For the text-containing cell, return its midpoint in [X, Y] coordinate format. 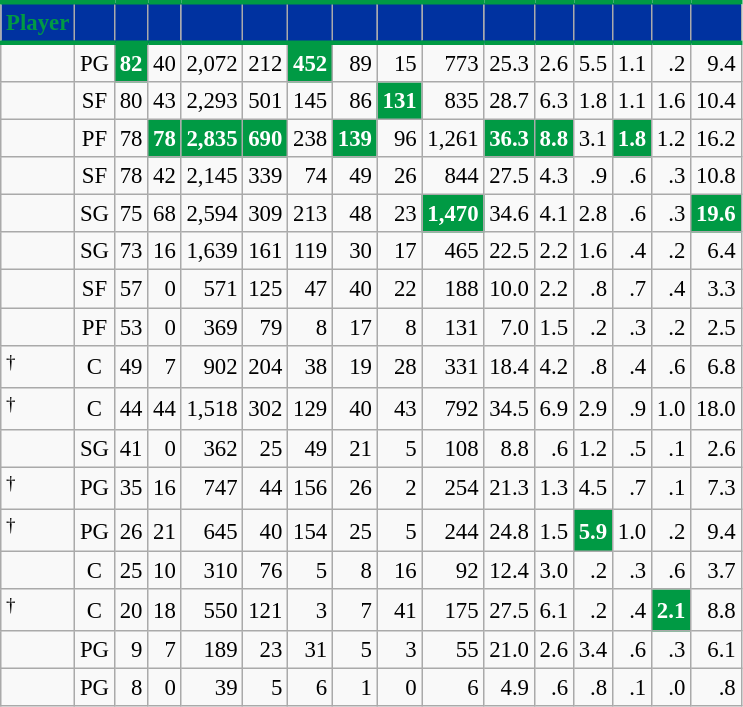
20 [130, 610]
34.5 [509, 408]
3.7 [716, 571]
3.4 [592, 650]
92 [453, 571]
3.1 [592, 139]
10.4 [716, 101]
2.8 [592, 214]
501 [266, 101]
10 [164, 571]
139 [354, 139]
156 [310, 488]
42 [164, 176]
3.3 [716, 289]
34.6 [509, 214]
1,518 [212, 408]
238 [310, 139]
309 [266, 214]
24.8 [509, 530]
465 [453, 251]
28 [400, 366]
76 [266, 571]
22.5 [509, 251]
154 [310, 530]
362 [212, 449]
302 [266, 408]
12.4 [509, 571]
5.9 [592, 530]
21.0 [509, 650]
16.2 [716, 139]
212 [266, 62]
2,594 [212, 214]
4.5 [592, 488]
145 [310, 101]
1 [354, 688]
18.4 [509, 366]
119 [310, 251]
19 [354, 366]
7.3 [716, 488]
129 [310, 408]
3.0 [554, 571]
4.2 [554, 366]
73 [130, 251]
Player [38, 22]
47 [310, 289]
79 [266, 327]
331 [453, 366]
75 [130, 214]
18.0 [716, 408]
2,293 [212, 101]
82 [130, 62]
96 [400, 139]
.5 [632, 449]
19.6 [716, 214]
645 [212, 530]
48 [354, 214]
339 [266, 176]
161 [266, 251]
1,470 [453, 214]
4.3 [554, 176]
369 [212, 327]
2.1 [672, 610]
1.3 [554, 488]
452 [310, 62]
2,072 [212, 62]
10.8 [716, 176]
9 [130, 650]
10.0 [509, 289]
6.9 [554, 408]
244 [453, 530]
108 [453, 449]
1,639 [212, 251]
175 [453, 610]
7.0 [509, 327]
57 [130, 289]
74 [310, 176]
80 [130, 101]
18 [164, 610]
53 [130, 327]
204 [266, 366]
86 [354, 101]
188 [453, 289]
4.1 [554, 214]
2,835 [212, 139]
6.8 [716, 366]
254 [453, 488]
6.3 [554, 101]
21.3 [509, 488]
125 [266, 289]
6.4 [716, 251]
792 [453, 408]
2.5 [716, 327]
1,261 [453, 139]
4.9 [509, 688]
2.9 [592, 408]
30 [354, 251]
835 [453, 101]
28.7 [509, 101]
35 [130, 488]
5.5 [592, 62]
38 [310, 366]
36.3 [509, 139]
89 [354, 62]
2 [400, 488]
189 [212, 650]
22 [400, 289]
15 [400, 62]
.0 [672, 688]
55 [453, 650]
550 [212, 610]
121 [266, 610]
68 [164, 214]
25.3 [509, 62]
310 [212, 571]
747 [212, 488]
571 [212, 289]
773 [453, 62]
902 [212, 366]
31 [310, 650]
2,145 [212, 176]
690 [266, 139]
213 [310, 214]
844 [453, 176]
39 [212, 688]
